Detect which cell encompasses the target text, then output its (X, Y) center coordinate. 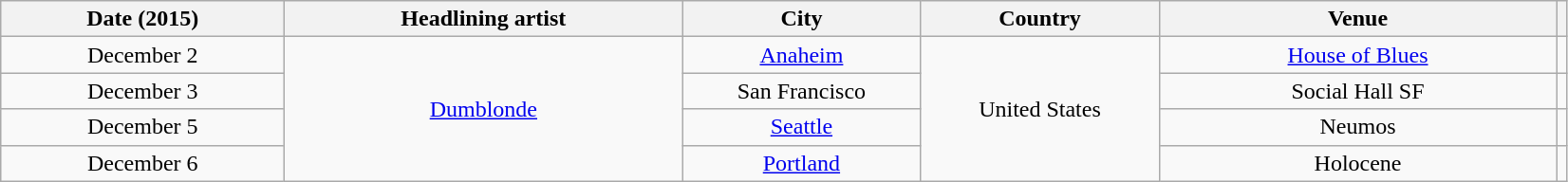
House of Blues (1357, 55)
San Francisco (801, 91)
Social Hall SF (1357, 91)
United States (1040, 109)
Anaheim (801, 55)
Country (1040, 19)
December 3 (142, 91)
Headlining artist (484, 19)
Venue (1357, 19)
December 2 (142, 55)
Date (2015) (142, 19)
December 6 (142, 163)
Dumblonde (484, 109)
City (801, 19)
December 5 (142, 127)
Seattle (801, 127)
Portland (801, 163)
Neumos (1357, 127)
Holocene (1357, 163)
